Search for the cell housing the specified text and yield its (x, y) center coordinate. 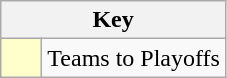
Key (114, 20)
Teams to Playoffs (134, 58)
